From the cell containing the given text, extract its center point as [x, y] coordinate. 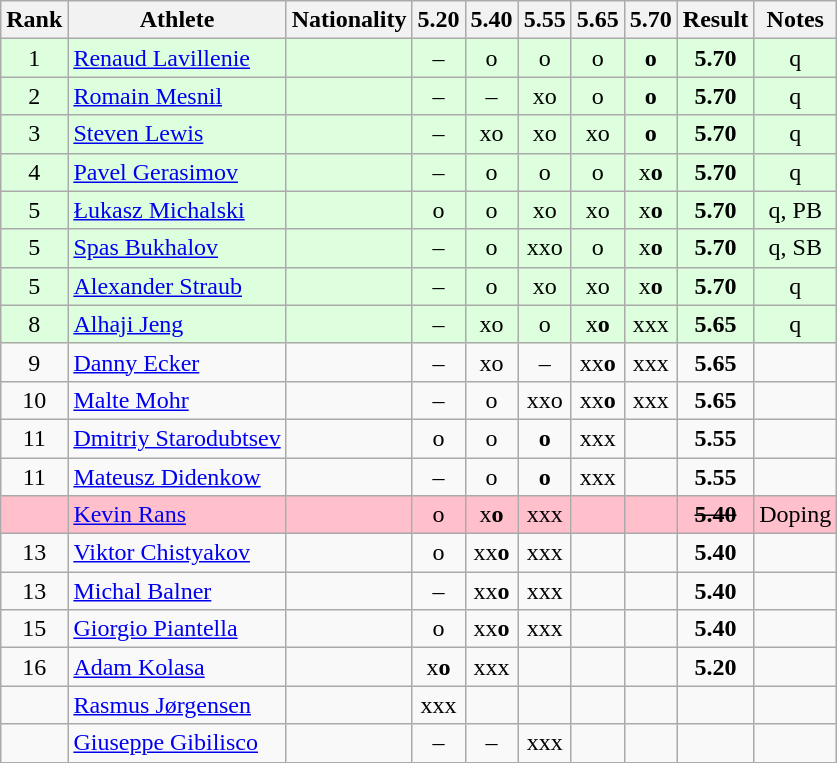
q, SB [796, 248]
Rasmus Jørgensen [177, 705]
Alexander Straub [177, 286]
15 [34, 629]
Mateusz Didenkow [177, 477]
Kevin Rans [177, 515]
Athlete [177, 20]
8 [34, 324]
Giorgio Piantella [177, 629]
1 [34, 58]
Result [715, 20]
Malte Mohr [177, 400]
16 [34, 667]
Notes [796, 20]
Viktor Chistyakov [177, 553]
Romain Mesnil [177, 96]
Dmitriy Starodubtsev [177, 438]
Nationality [349, 20]
q, PB [796, 210]
Pavel Gerasimov [177, 172]
2 [34, 96]
Michal Balner [177, 591]
3 [34, 134]
9 [34, 362]
Rank [34, 20]
Doping [796, 515]
Spas Bukhalov [177, 248]
Steven Lewis [177, 134]
Giuseppe Gibilisco [177, 743]
4 [34, 172]
Renaud Lavillenie [177, 58]
Adam Kolasa [177, 667]
Łukasz Michalski [177, 210]
Alhaji Jeng [177, 324]
10 [34, 400]
Danny Ecker [177, 362]
